Provide the [x, y] coordinate of the cell's center where the given text is located.  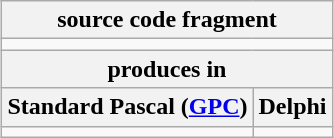
produces in [167, 69]
Standard Pascal (GPC) [128, 107]
source code fragment [167, 20]
Delphi [292, 107]
